Provide the [X, Y] coordinate of the cell's center where the given text is located.  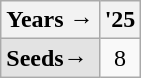
Seeds→ [50, 58]
'25 [120, 20]
8 [120, 58]
Years → [50, 20]
